From the cell containing the given text, extract its center point as [X, Y] coordinate. 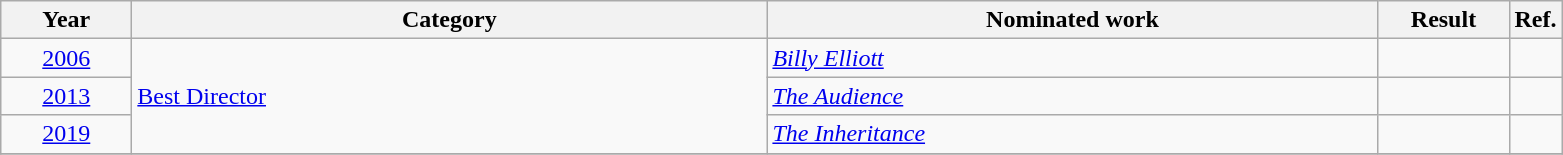
Year [66, 20]
Best Director [450, 96]
The Inheritance [1072, 134]
2006 [66, 58]
Category [450, 20]
The Audience [1072, 96]
Billy Elliott [1072, 58]
Result [1444, 20]
2019 [66, 134]
2013 [66, 96]
Ref. [1536, 20]
Nominated work [1072, 20]
